Find where the given text appears and provide that cell's center as (x, y) coordinate. 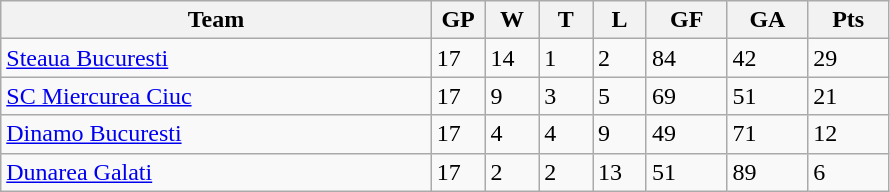
6 (848, 172)
Dunarea Galati (216, 172)
12 (848, 134)
L (620, 20)
13 (620, 172)
42 (768, 58)
T (566, 20)
89 (768, 172)
3 (566, 96)
21 (848, 96)
14 (512, 58)
71 (768, 134)
29 (848, 58)
GP (458, 20)
Dinamo Bucuresti (216, 134)
5 (620, 96)
GF (686, 20)
Team (216, 20)
49 (686, 134)
69 (686, 96)
1 (566, 58)
Pts (848, 20)
SC Miercurea Ciuc (216, 96)
GA (768, 20)
84 (686, 58)
W (512, 20)
Steaua Bucuresti (216, 58)
